Provide the (X, Y) coordinate of the cell's center where the given text is located.  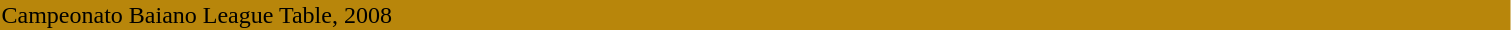
Campeonato Baiano League Table, 2008 (756, 15)
